Determine the [x, y] coordinate at the center of the cell enclosing the given text.  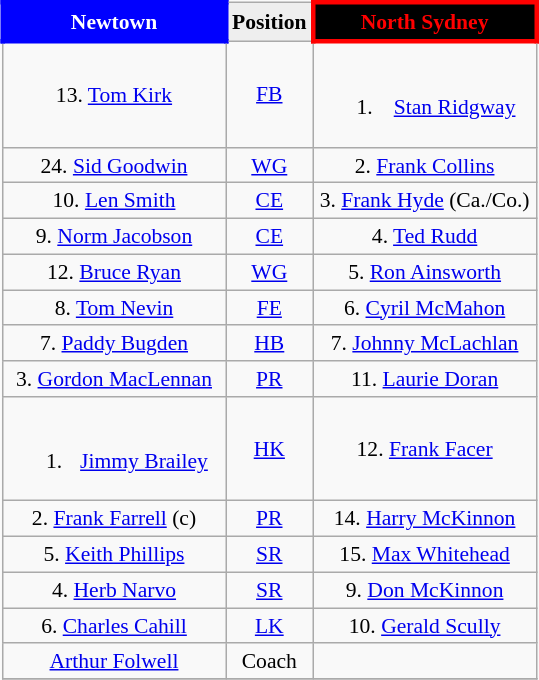
6. Cyril McMahon [424, 308]
Position [270, 22]
24. Sid Goodwin [114, 165]
14. Harry McKinnon [424, 519]
Coach [270, 661]
3. Gordon MacLennan [114, 379]
2. Frank Farrell (c) [114, 519]
7. Johnny McLachlan [424, 343]
15. Max Whitehead [424, 555]
10. Gerald Scully [424, 626]
12. Frank Facer [424, 449]
2. Frank Collins [424, 165]
10. Len Smith [114, 201]
4. Ted Rudd [424, 237]
12. Bruce Ryan [114, 272]
FB [270, 94]
North Sydney [424, 22]
7. Paddy Bugden [114, 343]
Stan Ridgway [424, 94]
13. Tom Kirk [114, 94]
6. Charles Cahill [114, 626]
Arthur Folwell [114, 661]
11. Laurie Doran [424, 379]
5. Ron Ainsworth [424, 272]
Newtown [114, 22]
8. Tom Nevin [114, 308]
HB [270, 343]
5. Keith Phillips [114, 555]
9. Norm Jacobson [114, 237]
LK [270, 626]
9. Don McKinnon [424, 590]
FE [270, 308]
3. Frank Hyde (Ca./Co.) [424, 201]
HK [270, 449]
Jimmy Brailey [114, 449]
4. Herb Narvo [114, 590]
